Scan for the cell matching the given text and deliver its [X, Y] coordinate at center. 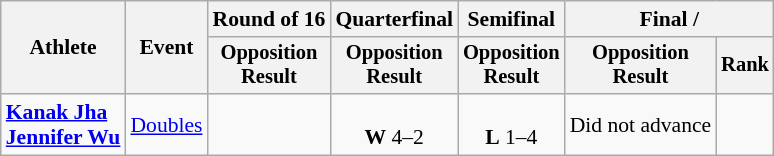
Kanak JhaJennifer Wu [64, 124]
Quarterfinal [394, 19]
Round of 16 [270, 19]
Rank [745, 66]
Did not advance [641, 124]
L 1–4 [512, 124]
Event [166, 48]
Doubles [166, 124]
Final / [670, 19]
Athlete [64, 48]
W 4–2 [394, 124]
Semifinal [512, 19]
